Identify which cell holds the provided text, then report its [X, Y] central coordinate. 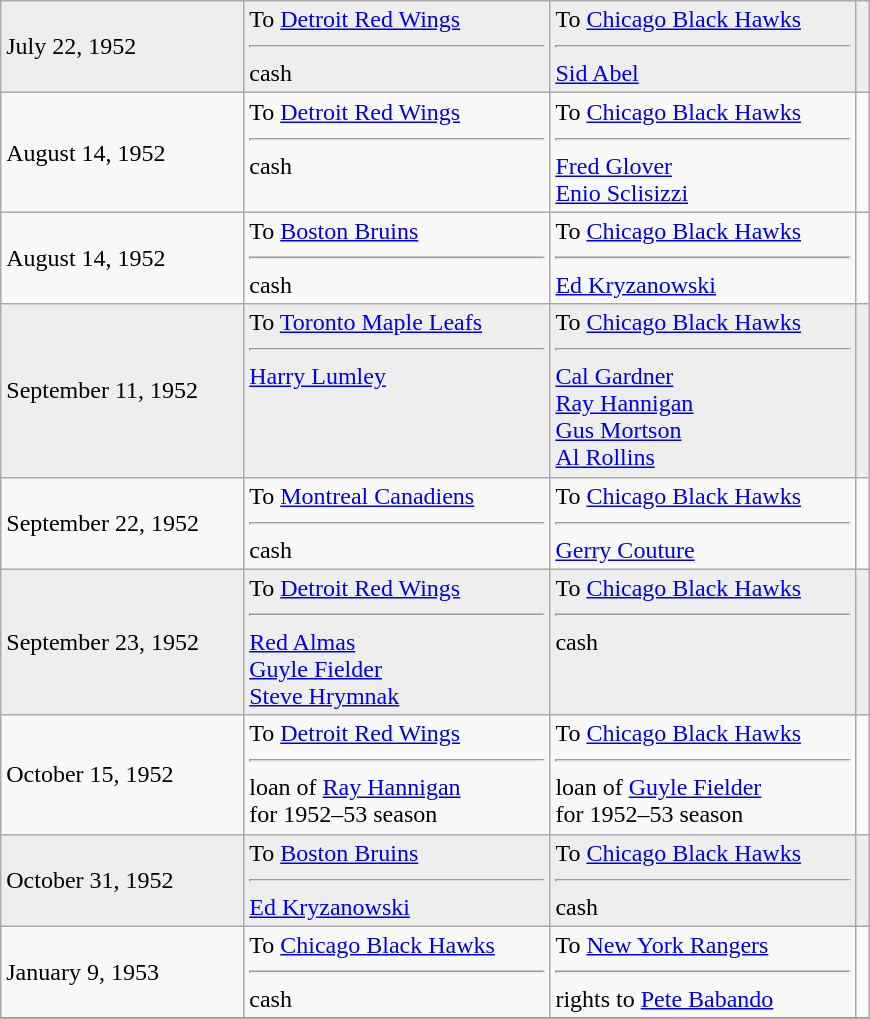
To Toronto Maple LeafsHarry Lumley [397, 390]
To Chicago Black HawksSid Abel [703, 47]
To New York Rangersrights to Pete Babando [703, 972]
To Detroit Red Wingsloan of Ray Hanniganfor 1952–53 season [397, 774]
To Chicago Black HawksEd Kryzanowski [703, 258]
To Chicago Black HawksFred GloverEnio Sclisizzi [703, 152]
September 23, 1952 [122, 642]
October 31, 1952 [122, 880]
To Boston Bruinscash [397, 258]
January 9, 1953 [122, 972]
To Montreal Canadienscash [397, 523]
To Chicago Black HawksCal GardnerRay HanniganGus MortsonAl Rollins [703, 390]
To Chicago Black HawksGerry Couture [703, 523]
To Chicago Black Hawksloan of Guyle Fielderfor 1952–53 season [703, 774]
To Boston BruinsEd Kryzanowski [397, 880]
July 22, 1952 [122, 47]
September 11, 1952 [122, 390]
To Detroit Red WingsRed AlmasGuyle FielderSteve Hrymnak [397, 642]
October 15, 1952 [122, 774]
September 22, 1952 [122, 523]
